Return the [X, Y] coordinate for the center point of the cell that contains the specified text.  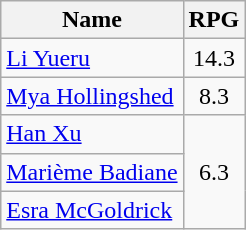
RPG [214, 20]
Mya Hollingshed [92, 96]
Li Yueru [92, 58]
Esra McGoldrick [92, 210]
Han Xu [92, 134]
Name [92, 20]
8.3 [214, 96]
14.3 [214, 58]
6.3 [214, 172]
Marième Badiane [92, 172]
